Pinpoint the cell where the given text exists, returning its [X, Y] midpoint coordinate. 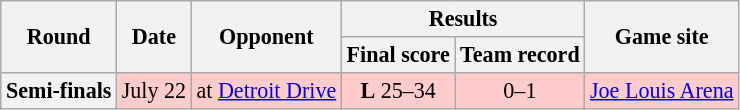
Results [462, 18]
Game site [662, 36]
L 25–34 [398, 90]
Joe Louis Arena [662, 90]
Date [154, 36]
Final score [398, 54]
Opponent [266, 36]
0–1 [520, 90]
July 22 [154, 90]
Team record [520, 54]
Round [59, 36]
Semi-finals [59, 90]
at Detroit Drive [266, 90]
